Find where the given text appears and provide that cell's center as (x, y) coordinate. 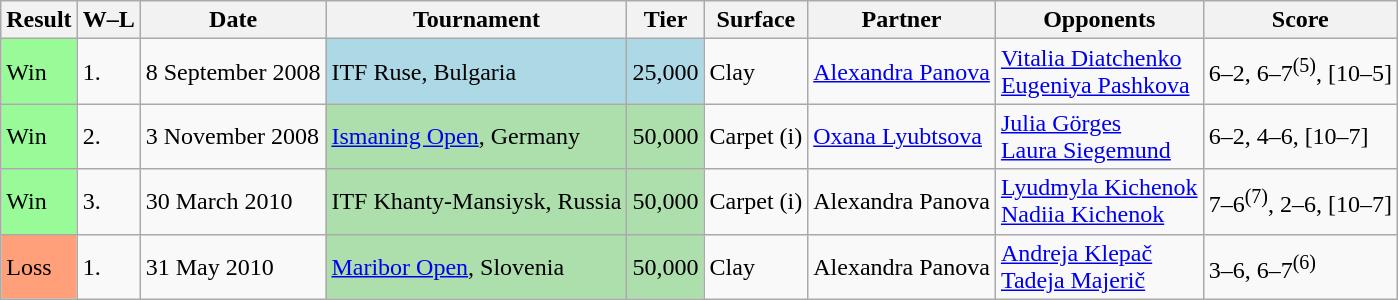
6–2, 4–6, [10–7] (1300, 136)
3. (108, 202)
Result (39, 20)
Partner (902, 20)
2. (108, 136)
Surface (756, 20)
30 March 2010 (233, 202)
ITF Ruse, Bulgaria (476, 72)
7–6(7), 2–6, [10–7] (1300, 202)
25,000 (666, 72)
Lyudmyla Kichenok Nadiia Kichenok (1099, 202)
Maribor Open, Slovenia (476, 266)
8 September 2008 (233, 72)
3–6, 6–7(6) (1300, 266)
Andreja Klepač Tadeja Majerič (1099, 266)
Julia Görges Laura Siegemund (1099, 136)
W–L (108, 20)
Oxana Lyubtsova (902, 136)
ITF Khanty-Mansiysk, Russia (476, 202)
Tier (666, 20)
Opponents (1099, 20)
Loss (39, 266)
Ismaning Open, Germany (476, 136)
Score (1300, 20)
Vitalia Diatchenko Eugeniya Pashkova (1099, 72)
6–2, 6–7(5), [10–5] (1300, 72)
Tournament (476, 20)
31 May 2010 (233, 266)
Date (233, 20)
3 November 2008 (233, 136)
